Locate the cell with the specified text and output its (X, Y) center coordinate. 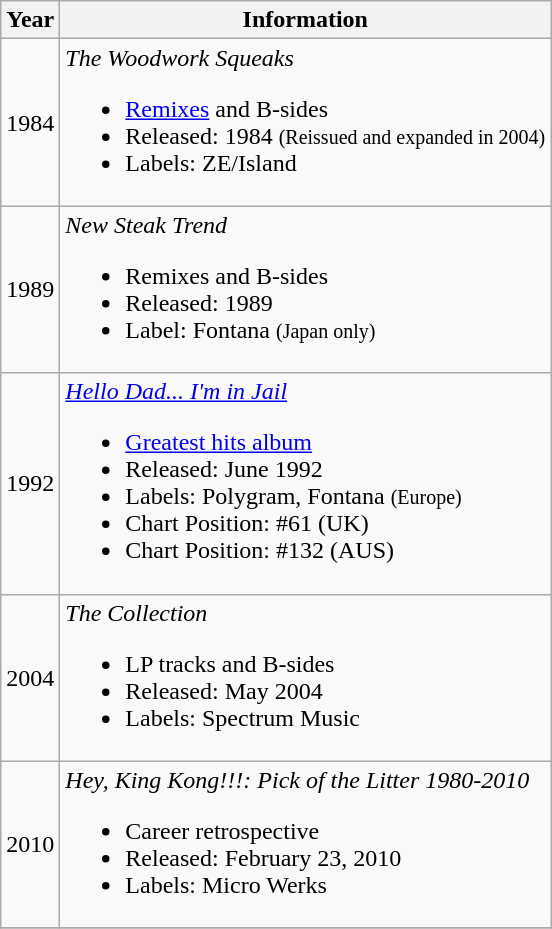
Hey, King Kong!!!: Pick of the Litter 1980-2010Career retrospectiveReleased: February 23, 2010Labels: Micro Werks (306, 844)
Hello Dad... I'm in JailGreatest hits albumReleased: June 1992Labels: Polygram, Fontana (Europe)Chart Position: #61 (UK)Chart Position: #132 (AUS) (306, 484)
The Woodwork SqueaksRemixes and B-sidesReleased: 1984 (Reissued and expanded in 2004)Labels: ZE/Island (306, 122)
2010 (30, 844)
1989 (30, 290)
New Steak TrendRemixes and B-sidesReleased: 1989Label: Fontana (Japan only) (306, 290)
1984 (30, 122)
Information (306, 20)
1992 (30, 484)
Year (30, 20)
2004 (30, 678)
The CollectionLP tracks and B-sidesReleased: May 2004Labels: Spectrum Music (306, 678)
